From the cell containing the given text, extract its center point as (x, y) coordinate. 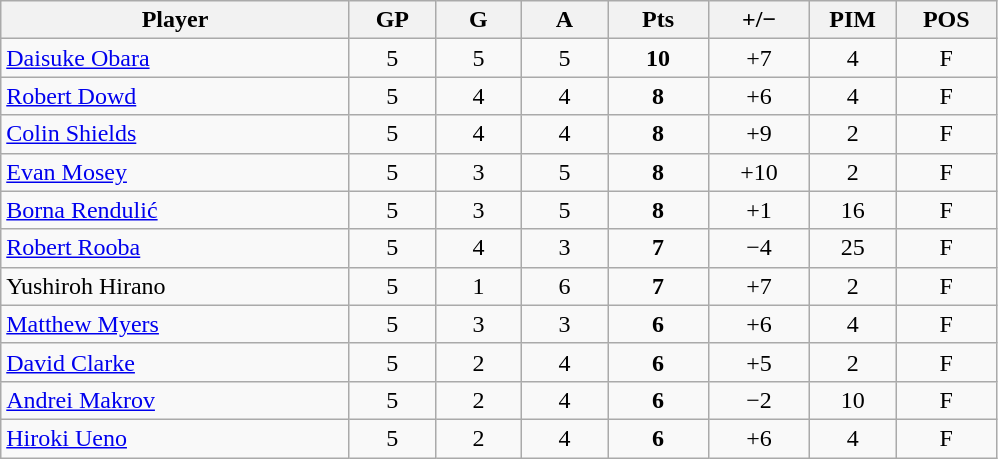
+1 (760, 210)
David Clarke (176, 362)
G (478, 20)
Evan Mosey (176, 172)
A (564, 20)
GP (392, 20)
Andrei Makrov (176, 400)
POS (946, 20)
1 (478, 286)
−2 (760, 400)
25 (853, 248)
Matthew Myers (176, 324)
Borna Rendulić (176, 210)
+5 (760, 362)
PIM (853, 20)
Robert Dowd (176, 96)
Robert Rooba (176, 248)
+10 (760, 172)
Daisuke Obara (176, 58)
+/− (760, 20)
Hiroki Ueno (176, 438)
Player (176, 20)
Colin Shields (176, 134)
Pts (658, 20)
Yushiroh Hirano (176, 286)
−4 (760, 248)
16 (853, 210)
+9 (760, 134)
